Scan for the cell matching the given text and deliver its [x, y] coordinate at center. 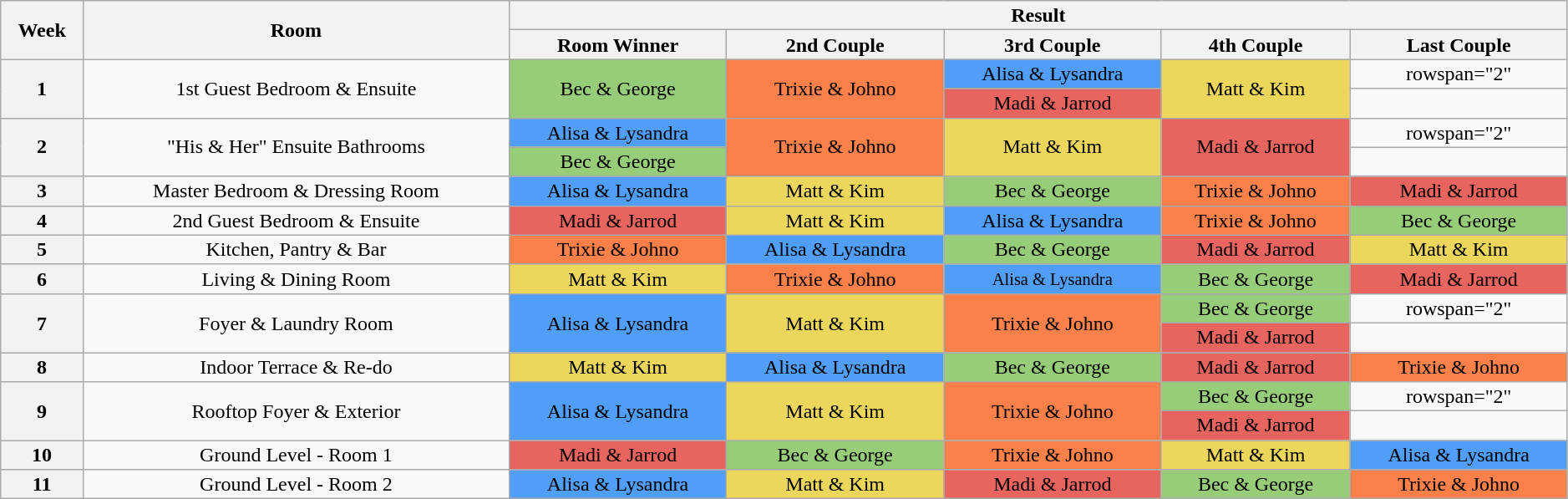
7 [42, 323]
8 [42, 368]
Last Couple [1459, 45]
2 [42, 147]
1st Guest Bedroom & Ensuite [296, 89]
5 [42, 249]
Result [1038, 15]
6 [42, 279]
1 [42, 89]
11 [42, 485]
2nd Guest Bedroom & Ensuite [296, 221]
Foyer & Laundry Room [296, 323]
Ground Level - Room 1 [296, 455]
Master Bedroom & Dressing Room [296, 191]
2nd Couple [835, 45]
Room Winner [617, 45]
3rd Couple [1053, 45]
Room [296, 30]
Week [42, 30]
"His & Her" Ensuite Bathrooms [296, 147]
Rooftop Foyer & Exterior [296, 411]
10 [42, 455]
Living & Dining Room [296, 279]
9 [42, 411]
Indoor Terrace & Re-do [296, 368]
4 [42, 221]
Ground Level - Room 2 [296, 485]
Kitchen, Pantry & Bar [296, 249]
4th Couple [1256, 45]
3 [42, 191]
